From the cell containing the given text, extract its center point as (x, y) coordinate. 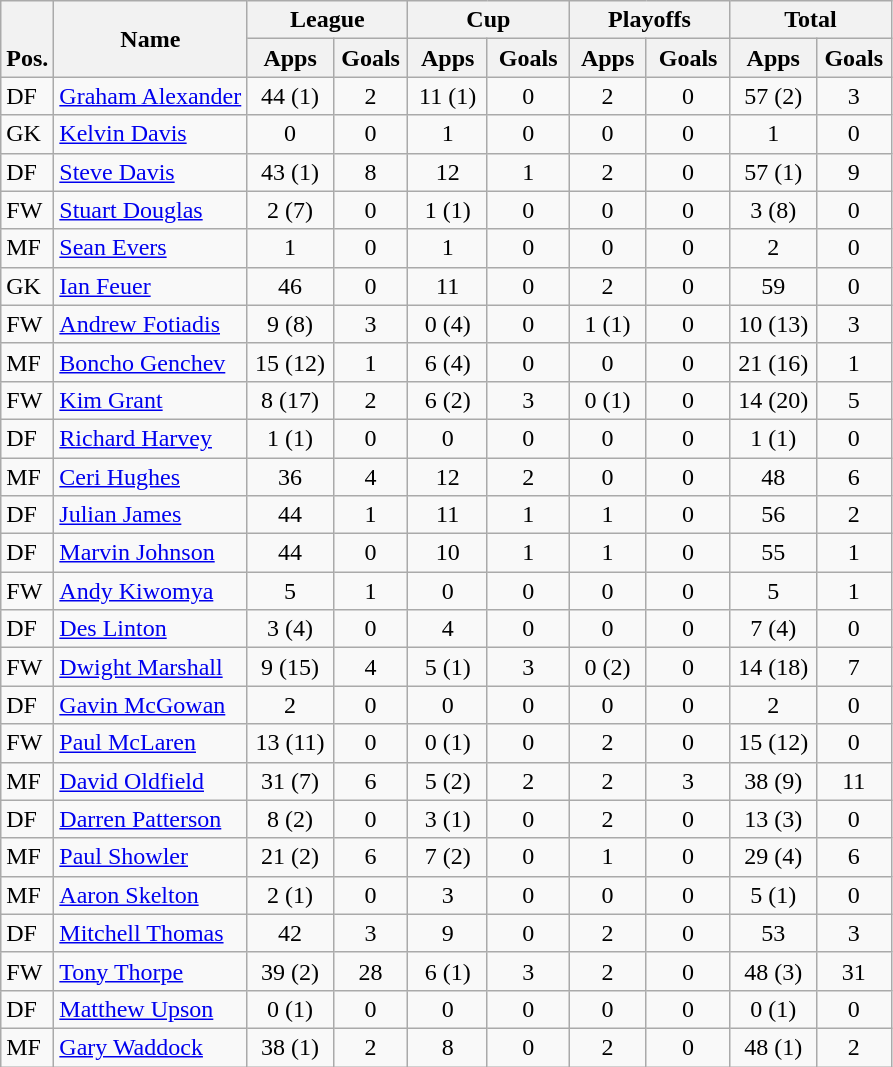
Gary Waddock (150, 1047)
14 (20) (774, 400)
53 (774, 933)
55 (774, 553)
13 (3) (774, 819)
13 (11) (290, 743)
Dwight Marshall (150, 667)
21 (2) (290, 857)
10 (13) (774, 324)
57 (2) (774, 96)
9 (15) (290, 667)
Pos. (28, 39)
Paul McLaren (150, 743)
Des Linton (150, 629)
21 (16) (774, 362)
7 (854, 667)
42 (290, 933)
Darren Patterson (150, 819)
43 (1) (290, 172)
Name (150, 39)
7 (4) (774, 629)
0 (2) (608, 667)
2 (7) (290, 210)
6 (2) (448, 400)
48 (1) (774, 1047)
Matthew Upson (150, 1009)
6 (4) (448, 362)
Paul Showler (150, 857)
11 (1) (448, 96)
Mitchell Thomas (150, 933)
28 (370, 971)
3 (4) (290, 629)
Marvin Johnson (150, 553)
3 (8) (774, 210)
8 (17) (290, 400)
9 (8) (290, 324)
31 (854, 971)
Sean Evers (150, 248)
46 (290, 286)
7 (2) (448, 857)
Andy Kiwomya (150, 591)
Cup (488, 20)
League (328, 20)
56 (774, 515)
Ian Feuer (150, 286)
Stuart Douglas (150, 210)
Aaron Skelton (150, 895)
Total (810, 20)
5 (2) (448, 781)
48 (774, 477)
David Oldfield (150, 781)
Gavin McGowan (150, 705)
Steve Davis (150, 172)
38 (9) (774, 781)
3 (1) (448, 819)
Julian James (150, 515)
48 (3) (774, 971)
29 (4) (774, 857)
Boncho Genchev (150, 362)
Playoffs (650, 20)
36 (290, 477)
31 (7) (290, 781)
2 (1) (290, 895)
Graham Alexander (150, 96)
Andrew Fotiadis (150, 324)
Tony Thorpe (150, 971)
39 (2) (290, 971)
59 (774, 286)
38 (1) (290, 1047)
14 (18) (774, 667)
Kelvin Davis (150, 134)
Richard Harvey (150, 438)
Kim Grant (150, 400)
0 (4) (448, 324)
8 (2) (290, 819)
44 (1) (290, 96)
57 (1) (774, 172)
10 (448, 553)
Ceri Hughes (150, 477)
6 (1) (448, 971)
